Capture the cell that displays the provided text and extract its [x, y] central coordinate. 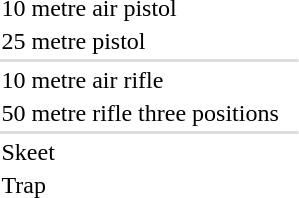
Skeet [140, 152]
50 metre rifle three positions [140, 113]
10 metre air rifle [140, 80]
25 metre pistol [140, 41]
